Pinpoint the cell where the given text exists, returning its [X, Y] midpoint coordinate. 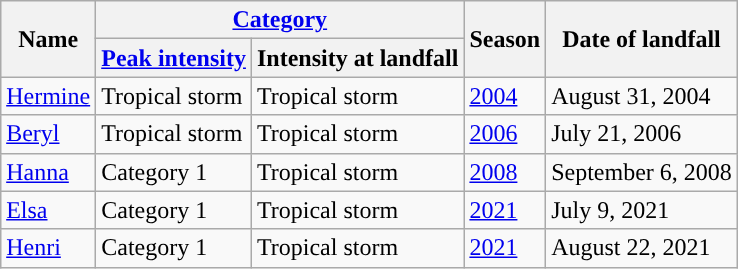
August 31, 2004 [642, 96]
Beryl [48, 134]
Elsa [48, 210]
2008 [505, 172]
July 21, 2006 [642, 134]
2006 [505, 134]
Henri [48, 248]
Date of landfall [642, 39]
September 6, 2008 [642, 172]
Category [280, 20]
Intensity at landfall [357, 58]
Peak intensity [174, 58]
Hanna [48, 172]
2004 [505, 96]
Hermine [48, 96]
July 9, 2021 [642, 210]
Season [505, 39]
August 22, 2021 [642, 248]
Name [48, 39]
